Scan for the cell matching the given text and deliver its [X, Y] coordinate at center. 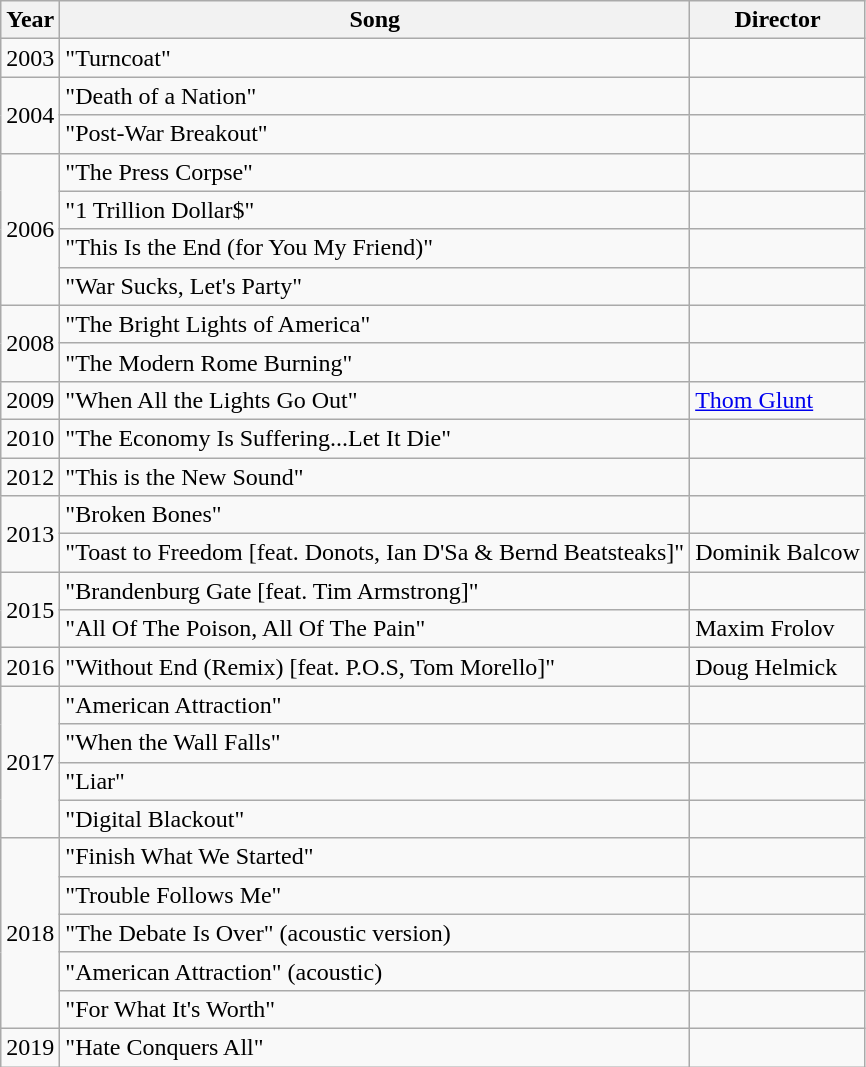
"Toast to Freedom [feat. Donots, Ian D'Sa & Bernd Beatsteaks]" [375, 553]
2016 [30, 667]
2013 [30, 534]
2003 [30, 58]
"Turncoat" [375, 58]
"When the Wall Falls" [375, 743]
"The Bright Lights of America" [375, 324]
Song [375, 20]
Thom Glunt [778, 400]
"Without End (Remix) [feat. P.O.S, Tom Morello]" [375, 667]
"The Press Corpse" [375, 172]
"Liar" [375, 781]
"Post-War Breakout" [375, 134]
"Brandenburg Gate [feat. Tim Armstrong]" [375, 591]
Director [778, 20]
"This is the New Sound" [375, 477]
"1 Trillion Dollar$" [375, 210]
2009 [30, 400]
"Digital Blackout" [375, 819]
2018 [30, 933]
2017 [30, 762]
Dominik Balcow [778, 553]
"Broken Bones" [375, 515]
2012 [30, 477]
Maxim Frolov [778, 629]
2019 [30, 1047]
"This Is the End (for You My Friend)" [375, 248]
2006 [30, 229]
"The Debate Is Over" (acoustic version) [375, 933]
Year [30, 20]
2004 [30, 115]
"War Sucks, Let's Party" [375, 286]
"Trouble Follows Me" [375, 895]
"Hate Conquers All" [375, 1047]
"Finish What We Started" [375, 857]
"All Of The Poison, All Of The Pain" [375, 629]
"Death of a Nation" [375, 96]
2008 [30, 343]
Doug Helmick [778, 667]
2010 [30, 438]
"When All the Lights Go Out" [375, 400]
"For What It's Worth" [375, 1009]
"The Modern Rome Burning" [375, 362]
"The Economy Is Suffering...Let It Die" [375, 438]
"American Attraction" (acoustic) [375, 971]
"American Attraction" [375, 705]
2015 [30, 610]
